Return the (x, y) coordinate for the center point of the cell that contains the specified text.  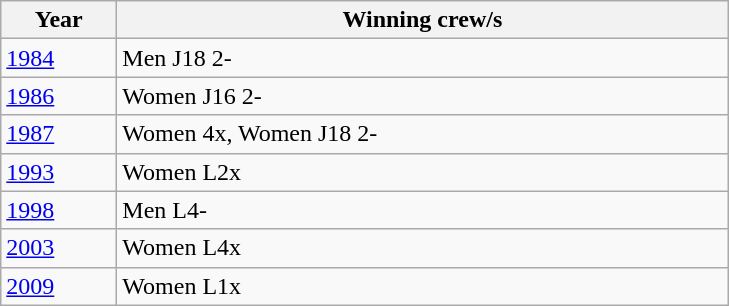
Women L1x (422, 286)
2003 (59, 248)
Men L4- (422, 210)
Women L2x (422, 172)
Year (59, 20)
2009 (59, 286)
Women 4x, Women J18 2- (422, 134)
1986 (59, 96)
Men J18 2- (422, 58)
Women J16 2- (422, 96)
1998 (59, 210)
1987 (59, 134)
Winning crew/s (422, 20)
1984 (59, 58)
1993 (59, 172)
Women L4x (422, 248)
